For the text-containing cell, return its midpoint in (X, Y) coordinate format. 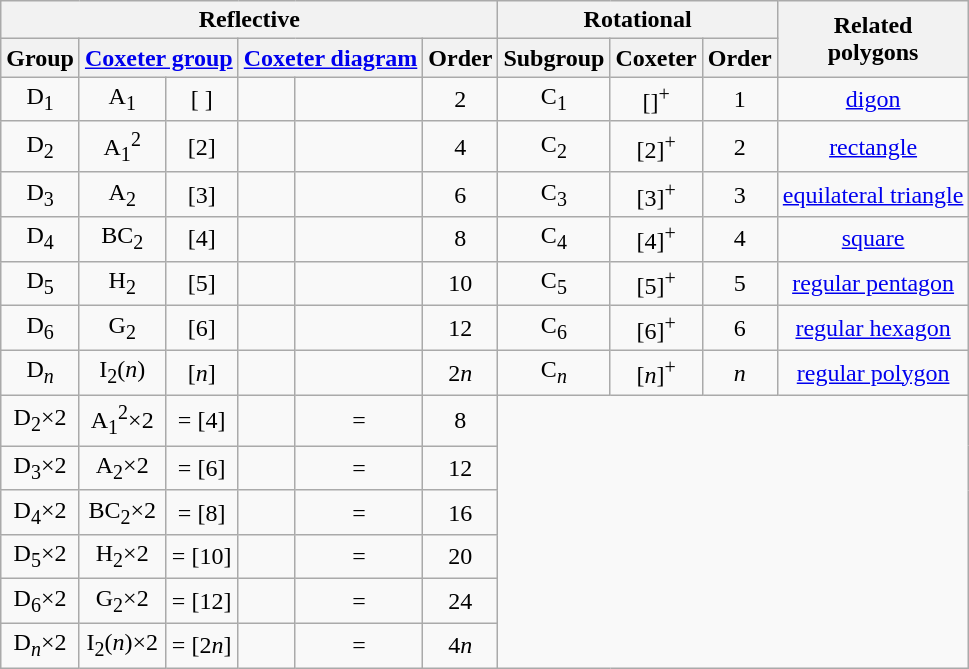
[2] (202, 146)
G2 (122, 328)
C3 (554, 194)
20 (460, 557)
D2 (40, 146)
= [6] (202, 468)
[6]+ (656, 328)
regular hexagon (873, 328)
I2(n) (122, 372)
n (740, 372)
square (873, 240)
Dn (40, 372)
D1 (40, 100)
[5] (202, 284)
regular polygon (873, 372)
[n]+ (656, 372)
= [8] (202, 512)
Coxeter (656, 58)
equilateral triangle (873, 194)
[4]+ (656, 240)
[n] (202, 372)
regular pentagon (873, 284)
[3]+ (656, 194)
4n (460, 645)
I2(n)×2 (122, 645)
[ ] (202, 100)
= [2n] (202, 645)
16 (460, 512)
D4×2 (40, 512)
[4] (202, 240)
[]+ (656, 100)
Reflective (250, 20)
[6] (202, 328)
digon (873, 100)
Rotational (638, 20)
C4 (554, 240)
D3×2 (40, 468)
A12×2 (122, 420)
C6 (554, 328)
D3 (40, 194)
H2×2 (122, 557)
Coxeter group (158, 58)
5 (740, 284)
D6 (40, 328)
3 (740, 194)
[2]+ (656, 146)
H2 (122, 284)
D4 (40, 240)
BC2×2 (122, 512)
2n (460, 372)
= [4] (202, 420)
[3] (202, 194)
1 (740, 100)
D5×2 (40, 557)
G2×2 (122, 601)
24 (460, 601)
A12 (122, 146)
rectangle (873, 146)
D6×2 (40, 601)
Group (40, 58)
10 (460, 284)
C1 (554, 100)
C5 (554, 284)
Subgroup (554, 58)
= [12] (202, 601)
A2 (122, 194)
BC2 (122, 240)
D5 (40, 284)
Dn×2 (40, 645)
C2 (554, 146)
A2×2 (122, 468)
A1 (122, 100)
D2×2 (40, 420)
= [10] (202, 557)
Related polygons (873, 39)
Cn (554, 372)
[5]+ (656, 284)
Coxeter diagram (330, 58)
